Output the (x, y) coordinate of the center of the cell containing the given text.  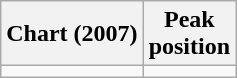
Chart (2007) (72, 34)
Peakposition (189, 34)
